Locate the cell with the specified text and output its [x, y] center coordinate. 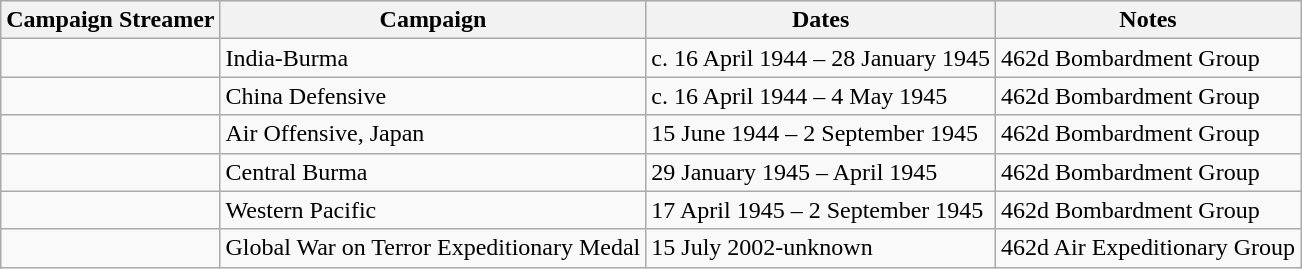
15 June 1944 – 2 September 1945 [821, 134]
c. 16 April 1944 – 4 May 1945 [821, 96]
15 July 2002-unknown [821, 248]
Central Burma [433, 172]
India-Burma [433, 58]
462d Air Expeditionary Group [1148, 248]
Western Pacific [433, 210]
17 April 1945 – 2 September 1945 [821, 210]
Campaign Streamer [110, 20]
Global War on Terror Expeditionary Medal [433, 248]
China Defensive [433, 96]
Dates [821, 20]
c. 16 April 1944 – 28 January 1945 [821, 58]
29 January 1945 – April 1945 [821, 172]
Air Offensive, Japan [433, 134]
Notes [1148, 20]
Campaign [433, 20]
